Output the (X, Y) coordinate of the center of the cell containing the given text.  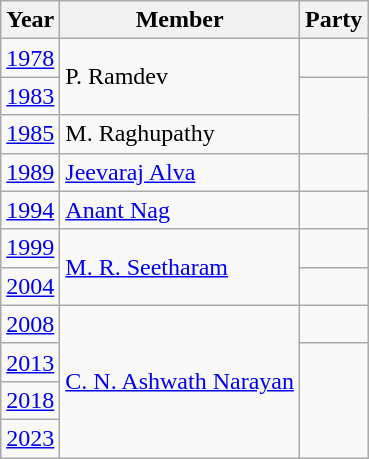
Party (334, 20)
Member (180, 20)
Jeevaraj Alva (180, 172)
C. N. Ashwath Narayan (180, 381)
P. Ramdev (180, 77)
1999 (30, 248)
1989 (30, 172)
1978 (30, 58)
2013 (30, 362)
M. Raghupathy (180, 134)
2008 (30, 324)
1994 (30, 210)
2004 (30, 286)
Year (30, 20)
1985 (30, 134)
1983 (30, 96)
2023 (30, 438)
Anant Nag (180, 210)
M. R. Seetharam (180, 267)
2018 (30, 400)
